Scan for the cell matching the given text and deliver its [X, Y] coordinate at center. 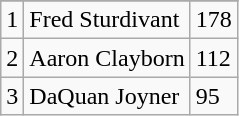
178 [214, 20]
Aaron Clayborn [107, 58]
DaQuan Joyner [107, 96]
112 [214, 58]
2 [12, 58]
Fred Sturdivant [107, 20]
95 [214, 96]
3 [12, 96]
1 [12, 20]
